Detect which cell encompasses the target text, then output its [x, y] center coordinate. 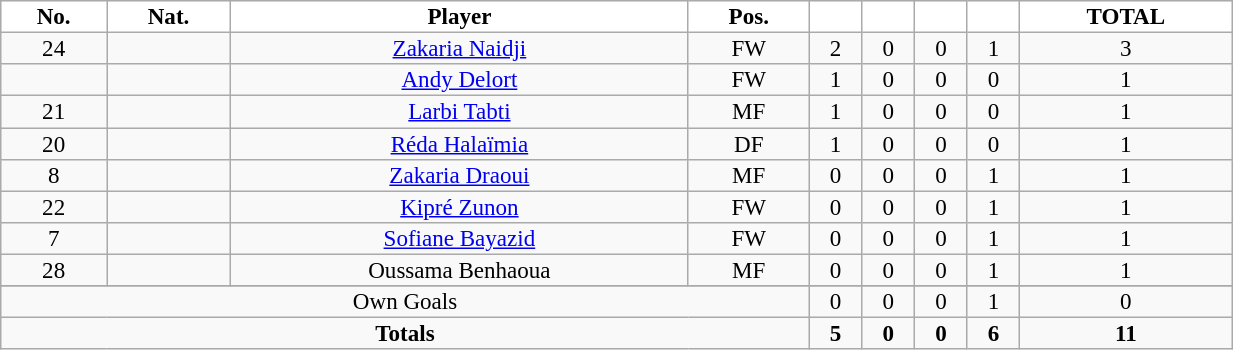
22 [54, 207]
8 [54, 176]
Kipré Zunon [460, 207]
Nat. [169, 17]
3 [1126, 49]
Pos. [748, 17]
11 [1126, 334]
Own Goals [406, 302]
2 [836, 49]
DF [748, 144]
Oussama Benhaoua [460, 271]
5 [836, 334]
Andy Delort [460, 80]
Player [460, 17]
20 [54, 144]
6 [994, 334]
No. [54, 17]
Zakaria Draoui [460, 176]
7 [54, 239]
TOTAL [1126, 17]
Zakaria Naidji [460, 49]
Sofiane Bayazid [460, 239]
28 [54, 271]
Larbi Tabti [460, 112]
Réda Halaïmia [460, 144]
Totals [406, 334]
21 [54, 112]
24 [54, 49]
